Return the [x, y] coordinate for the center point of the cell that contains the specified text.  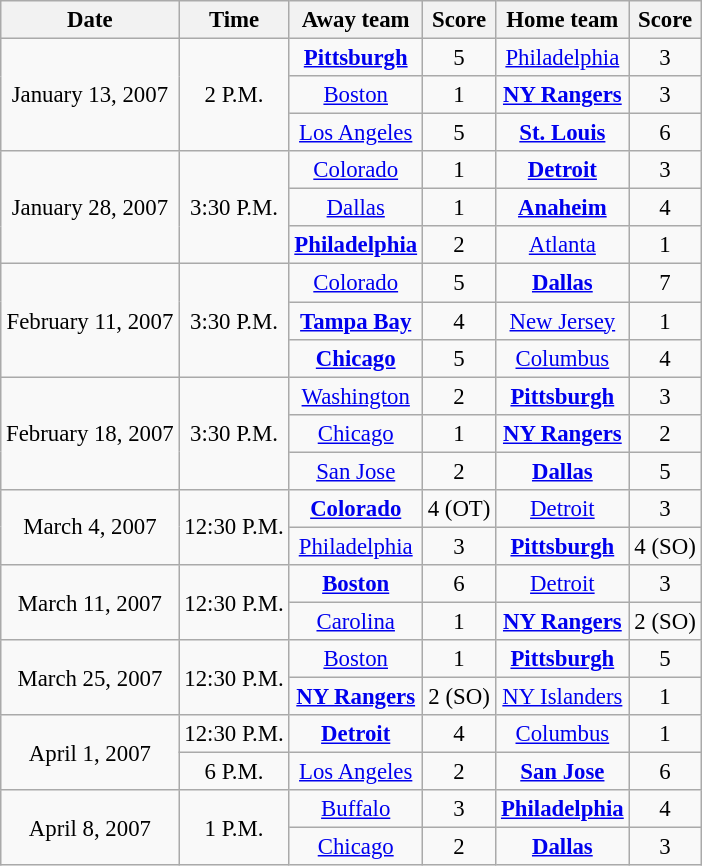
7 [665, 283]
March 11, 2007 [90, 602]
1 P.M. [234, 828]
Tampa Bay [356, 321]
March 25, 2007 [90, 678]
St. Louis [562, 133]
Time [234, 20]
Anaheim [562, 208]
April 8, 2007 [90, 828]
Away team [356, 20]
4 (OT) [458, 509]
Carolina [356, 621]
February 11, 2007 [90, 320]
2 P.M. [234, 96]
Washington [356, 396]
4 (SO) [665, 546]
April 1, 2007 [90, 752]
New Jersey [562, 321]
Atlanta [562, 245]
January 13, 2007 [90, 96]
March 4, 2007 [90, 528]
February 18, 2007 [90, 434]
6 P.M. [234, 772]
NY Islanders [562, 697]
Buffalo [356, 809]
Date [90, 20]
Home team [562, 20]
January 28, 2007 [90, 208]
